Extract the [x, y] coordinate from the center of the cell holding the provided text.  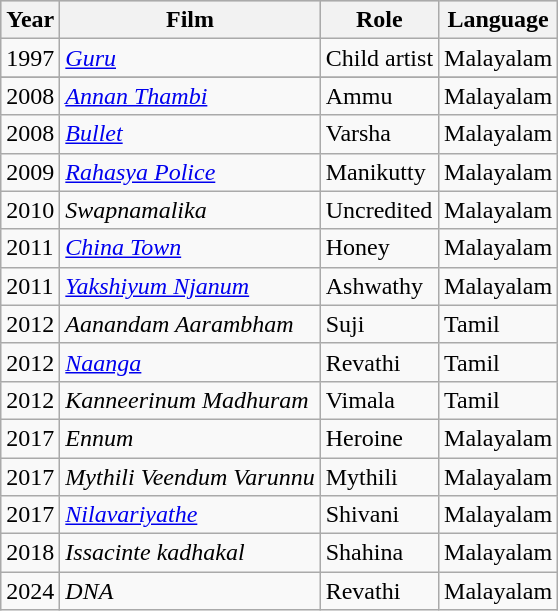
Varsha [379, 134]
2010 [30, 210]
Heroine [379, 438]
Swapnamalika [190, 210]
Ennum [190, 438]
2024 [30, 591]
Vimala [379, 400]
Bullet [190, 134]
Role [379, 20]
Child artist [379, 58]
Language [498, 20]
Uncredited [379, 210]
Shivani [379, 515]
Film [190, 20]
China Town [190, 248]
Annan Thambi [190, 96]
2009 [30, 172]
Ashwathy [379, 286]
Naanga [190, 362]
1997 [30, 58]
Honey [379, 248]
Ammu [379, 96]
Nilavariyathe [190, 515]
Rahasya Police [190, 172]
Suji [379, 324]
Guru [190, 58]
Year [30, 20]
Issacinte kadhakal [190, 553]
Aanandam Aarambham [190, 324]
DNA [190, 591]
Mythili Veendum Varunnu [190, 477]
2018 [30, 553]
Kanneerinum Madhuram [190, 400]
Shahina [379, 553]
Yakshiyum Njanum [190, 286]
Manikutty [379, 172]
Mythili [379, 477]
